Extract the [X, Y] coordinate from the center of the cell holding the provided text.  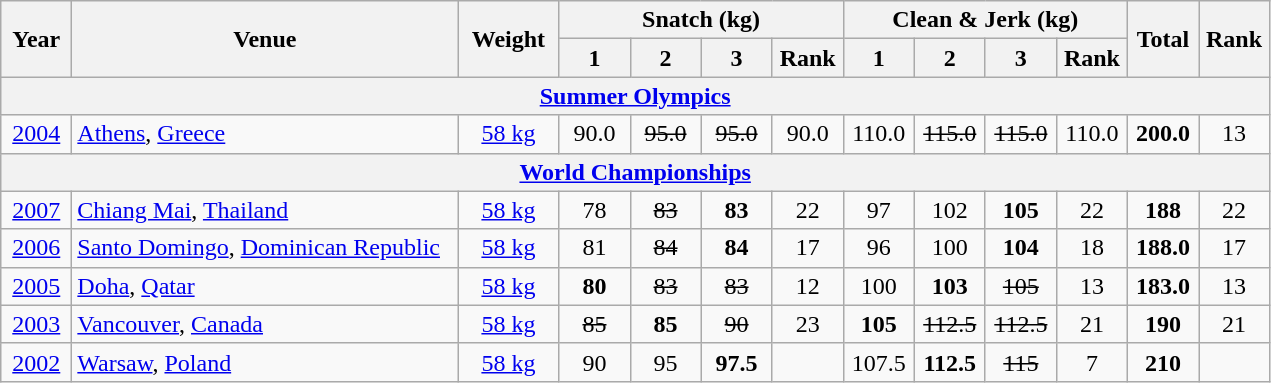
2002 [36, 362]
210 [1162, 362]
2006 [36, 248]
Athens, Greece [265, 134]
80 [594, 286]
2004 [36, 134]
97 [878, 210]
Total [1162, 39]
Clean & Jerk (kg) [985, 20]
Snatch (kg) [701, 20]
Venue [265, 39]
World Championships [636, 172]
2007 [36, 210]
2005 [36, 286]
Doha, Qatar [265, 286]
Warsaw, Poland [265, 362]
Year [36, 39]
104 [1020, 248]
23 [808, 324]
96 [878, 248]
107.5 [878, 362]
200.0 [1162, 134]
78 [594, 210]
Summer Olympics [636, 96]
188.0 [1162, 248]
95 [666, 362]
81 [594, 248]
2003 [36, 324]
18 [1092, 248]
102 [950, 210]
115 [1020, 362]
Chiang Mai, Thailand [265, 210]
Vancouver, Canada [265, 324]
Weight [508, 39]
183.0 [1162, 286]
190 [1162, 324]
97.5 [736, 362]
12 [808, 286]
103 [950, 286]
188 [1162, 210]
Santo Domingo, Dominican Republic [265, 248]
7 [1092, 362]
